Scan for the cell matching the given text and deliver its (x, y) coordinate at center. 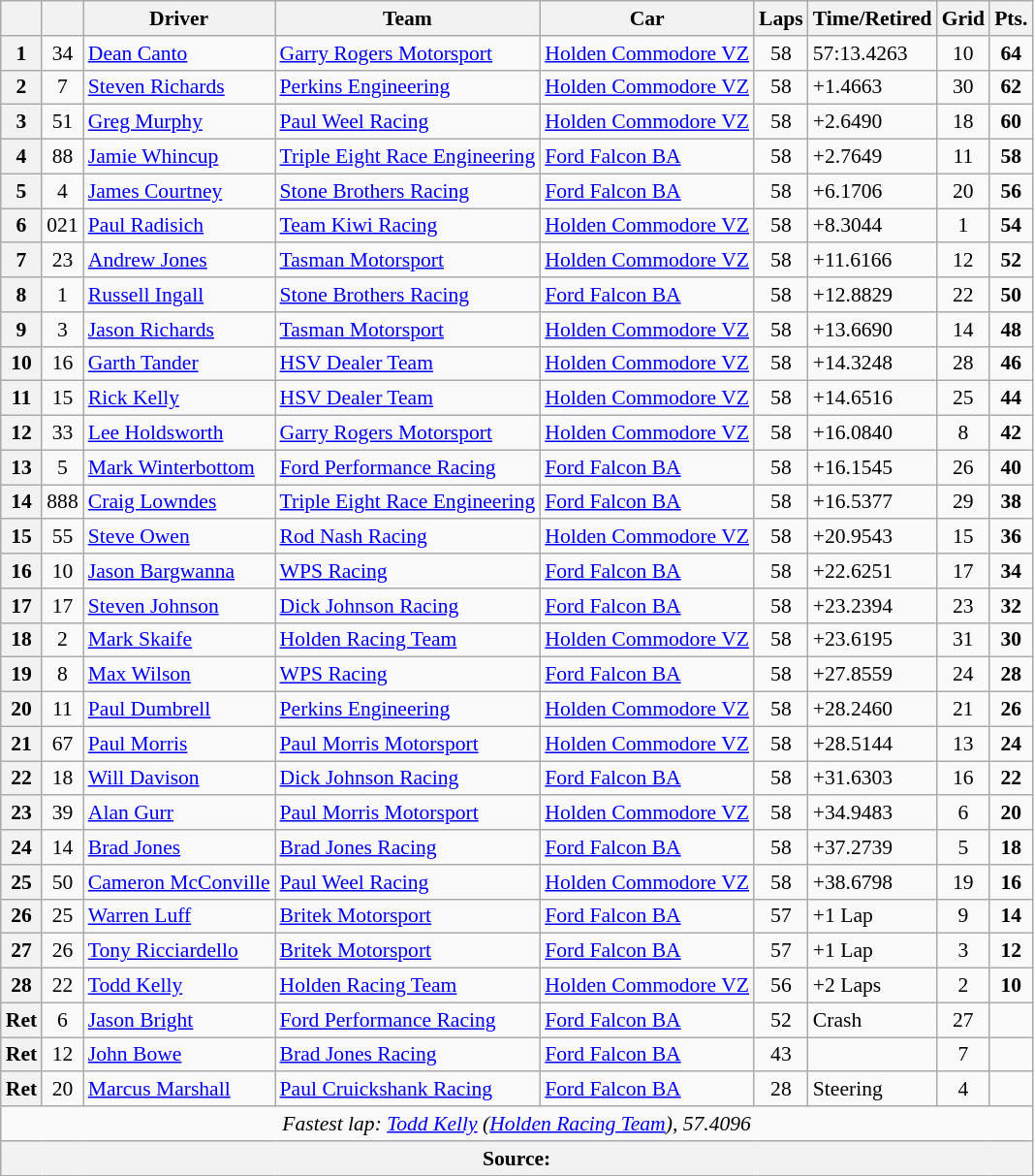
James Courtney (179, 191)
+20.9543 (872, 537)
John Bowe (179, 1055)
Rick Kelly (179, 398)
39 (62, 813)
Driver (179, 18)
Jason Richards (179, 330)
+2.6490 (872, 122)
+23.6195 (872, 640)
+27.8559 (872, 675)
Car (647, 18)
Alan Gurr (179, 813)
Jamie Whincup (179, 157)
+8.3044 (872, 226)
Grid (963, 18)
+31.6303 (872, 779)
40 (1011, 467)
Team Kiwi Racing (408, 226)
67 (62, 744)
888 (62, 502)
+16.0840 (872, 433)
46 (1011, 364)
+1.4663 (872, 87)
Craig Lowndes (179, 502)
+13.6690 (872, 330)
+11.6166 (872, 261)
54 (1011, 226)
31 (963, 640)
+16.5377 (872, 502)
+2.7649 (872, 157)
Greg Murphy (179, 122)
+23.2394 (872, 606)
Paul Morris (179, 744)
36 (1011, 537)
Marcus Marshall (179, 1090)
+12.8829 (872, 295)
+14.6516 (872, 398)
Warren Luff (179, 916)
Rod Nash Racing (408, 537)
Paul Radisich (179, 226)
+34.9483 (872, 813)
Todd Kelly (179, 986)
+16.1545 (872, 467)
+6.1706 (872, 191)
43 (781, 1055)
44 (1011, 398)
Fastest lap: Todd Kelly (Holden Racing Team), 57.4096 (517, 1124)
Crash (872, 1020)
55 (62, 537)
Steven Richards (179, 87)
+14.3248 (872, 364)
Pts. (1011, 18)
42 (1011, 433)
60 (1011, 122)
48 (1011, 330)
Jason Bargwanna (179, 571)
+2 Laps (872, 986)
Tony Ricciardello (179, 951)
Andrew Jones (179, 261)
64 (1011, 53)
Time/Retired (872, 18)
+37.2739 (872, 847)
Laps (781, 18)
+28.2460 (872, 710)
+38.6798 (872, 882)
Steve Owen (179, 537)
+22.6251 (872, 571)
+28.5144 (872, 744)
33 (62, 433)
Will Davison (179, 779)
Max Wilson (179, 675)
Source: (517, 1159)
Paul Dumbrell (179, 710)
38 (1011, 502)
Mark Skaife (179, 640)
Jason Bright (179, 1020)
88 (62, 157)
Paul Cruickshank Racing (408, 1090)
Russell Ingall (179, 295)
29 (963, 502)
57:13.4263 (872, 53)
Garth Tander (179, 364)
Dean Canto (179, 53)
Mark Winterbottom (179, 467)
Lee Holdsworth (179, 433)
Steering (872, 1090)
Steven Johnson (179, 606)
51 (62, 122)
62 (1011, 87)
Cameron McConville (179, 882)
Team (408, 18)
32 (1011, 606)
021 (62, 226)
Brad Jones (179, 847)
